Extract the [X, Y] coordinate from the center of the cell holding the provided text.  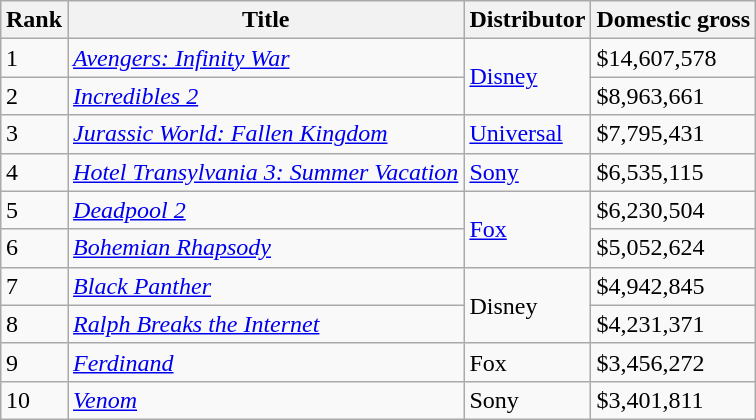
1 [34, 58]
Ferdinand [266, 362]
$4,942,845 [674, 286]
$14,607,578 [674, 58]
2 [34, 96]
$6,230,504 [674, 210]
Universal [528, 134]
8 [34, 324]
Deadpool 2 [266, 210]
Title [266, 20]
4 [34, 172]
$7,795,431 [674, 134]
Venom [266, 400]
$8,963,661 [674, 96]
Domestic gross [674, 20]
$6,535,115 [674, 172]
Ralph Breaks the Internet [266, 324]
6 [34, 248]
Rank [34, 20]
Hotel Transylvania 3: Summer Vacation [266, 172]
3 [34, 134]
Bohemian Rhapsody [266, 248]
$3,401,811 [674, 400]
Incredibles 2 [266, 96]
Jurassic World: Fallen Kingdom [266, 134]
$3,456,272 [674, 362]
$4,231,371 [674, 324]
Distributor [528, 20]
10 [34, 400]
5 [34, 210]
Black Panther [266, 286]
Avengers: Infinity War [266, 58]
7 [34, 286]
9 [34, 362]
$5,052,624 [674, 248]
